For the text-containing cell, return its midpoint in [X, Y] coordinate format. 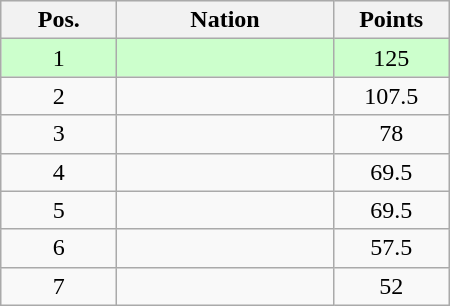
52 [391, 286]
3 [59, 134]
Nation [225, 20]
78 [391, 134]
4 [59, 172]
Points [391, 20]
107.5 [391, 96]
Pos. [59, 20]
125 [391, 58]
1 [59, 58]
57.5 [391, 248]
6 [59, 248]
7 [59, 286]
2 [59, 96]
5 [59, 210]
